Locate the cell with the specified text and output its [x, y] center coordinate. 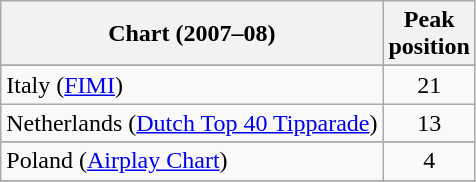
21 [429, 85]
Peakposition [429, 34]
Chart (2007–08) [192, 34]
Italy (FIMI) [192, 85]
Netherlands (Dutch Top 40 Tipparade) [192, 123]
Poland (Airplay Chart) [192, 161]
4 [429, 161]
13 [429, 123]
